Find where the given text appears and provide that cell's center as [x, y] coordinate. 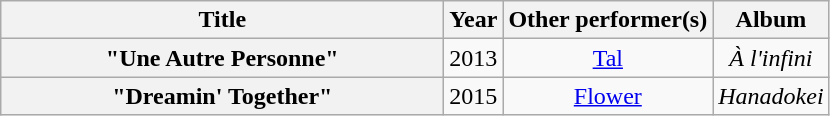
Flower [608, 96]
Tal [608, 58]
Other performer(s) [608, 20]
Album [771, 20]
Hanadokei [771, 96]
2015 [474, 96]
Year [474, 20]
2013 [474, 58]
Title [222, 20]
"Une Autre Personne" [222, 58]
À l'infini [771, 58]
"Dreamin' Together" [222, 96]
